Capture the cell that displays the provided text and extract its [X, Y] central coordinate. 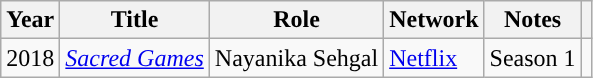
2018 [30, 58]
Title [134, 20]
Network [434, 20]
Sacred Games [134, 58]
Role [296, 20]
Netflix [434, 58]
Season 1 [532, 58]
Notes [532, 20]
Nayanika Sehgal [296, 58]
Year [30, 20]
